Return [x, y] of the center of cell containing provided text 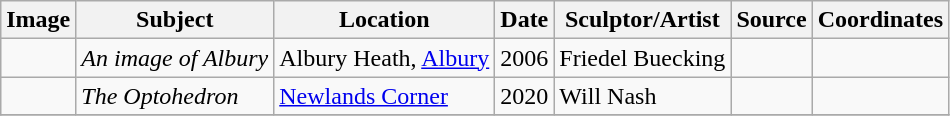
Date [524, 20]
Newlands Corner [384, 96]
2006 [524, 58]
Location [384, 20]
Albury Heath, Albury [384, 58]
2020 [524, 96]
Source [772, 20]
An image of Albury [175, 58]
Subject [175, 20]
Will Nash [642, 96]
Sculptor/Artist [642, 20]
Image [38, 20]
Friedel Buecking [642, 58]
Coordinates [880, 20]
The Optohedron [175, 96]
